Capture the cell that displays the provided text and extract its (x, y) central coordinate. 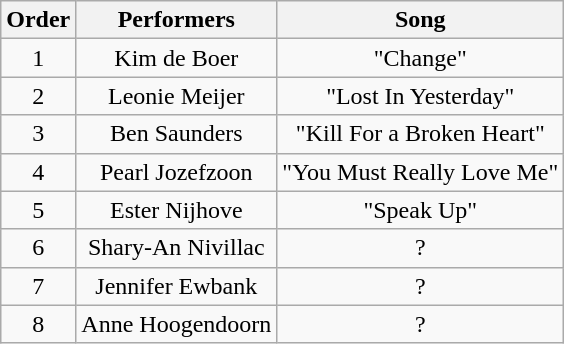
Anne Hoogendoorn (176, 324)
"Kill For a Broken Heart" (420, 134)
5 (38, 210)
7 (38, 286)
Order (38, 20)
Jennifer Ewbank (176, 286)
3 (38, 134)
"You Must Really Love Me" (420, 172)
Shary-An Nivillac (176, 248)
4 (38, 172)
6 (38, 248)
Performers (176, 20)
Kim de Boer (176, 58)
Ester Nijhove (176, 210)
"Change" (420, 58)
2 (38, 96)
Pearl Jozefzoon (176, 172)
Ben Saunders (176, 134)
1 (38, 58)
"Speak Up" (420, 210)
Leonie Meijer (176, 96)
Song (420, 20)
8 (38, 324)
"Lost In Yesterday" (420, 96)
